Detect which cell encompasses the target text, then output its (X, Y) center coordinate. 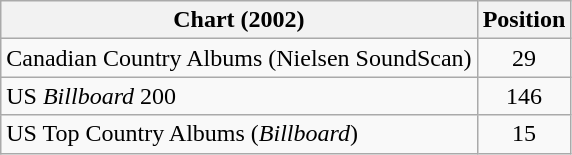
146 (524, 96)
US Billboard 200 (239, 96)
US Top Country Albums (Billboard) (239, 134)
Position (524, 20)
29 (524, 58)
Chart (2002) (239, 20)
Canadian Country Albums (Nielsen SoundScan) (239, 58)
15 (524, 134)
